From the cell containing the given text, extract its center point as [X, Y] coordinate. 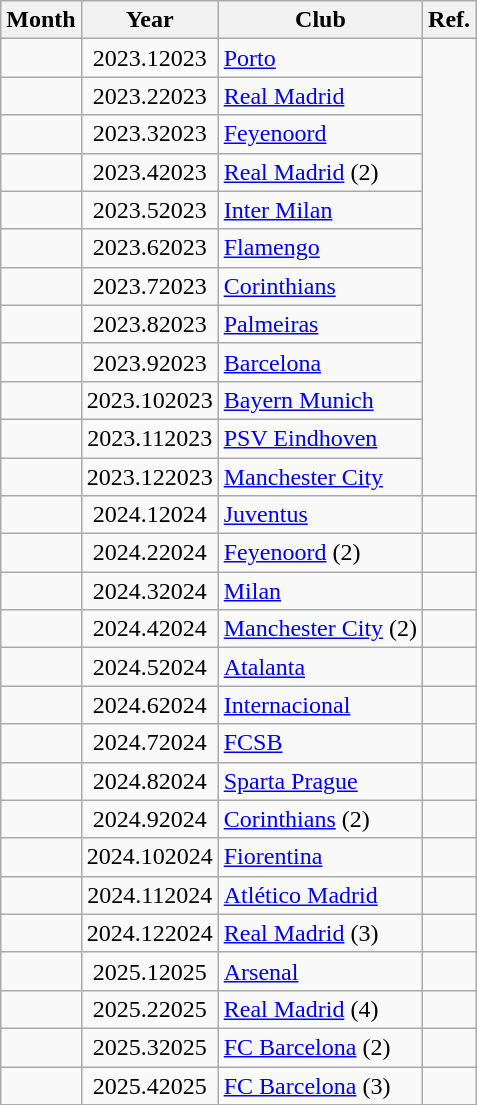
2023.112023 [150, 438]
2024.102024 [150, 857]
Feyenoord (2) [320, 553]
Inter Milan [320, 210]
2023.72023 [150, 286]
Sparta Prague [320, 781]
Ref. [450, 20]
Feyenoord [320, 134]
2023.12023 [150, 58]
2024.32024 [150, 591]
2024.22024 [150, 553]
Porto [320, 58]
Real Madrid (4) [320, 1009]
Juventus [320, 515]
Year [150, 20]
Manchester City [320, 477]
Real Madrid (2) [320, 172]
2024.92024 [150, 819]
PSV Eindhoven [320, 438]
2023.92023 [150, 362]
FCSB [320, 743]
FC Barcelona (2) [320, 1047]
2023.22023 [150, 96]
Bayern Munich [320, 400]
2024.122024 [150, 933]
2024.12024 [150, 515]
Manchester City (2) [320, 629]
Corinthians (2) [320, 819]
Club [320, 20]
2024.72024 [150, 743]
2024.42024 [150, 629]
Atalanta [320, 667]
2023.82023 [150, 324]
Arsenal [320, 971]
2025.12025 [150, 971]
2024.82024 [150, 781]
2023.52023 [150, 210]
Fiorentina [320, 857]
2025.32025 [150, 1047]
Internacional [320, 705]
Real Madrid (3) [320, 933]
Milan [320, 591]
2023.122023 [150, 477]
2024.62024 [150, 705]
Corinthians [320, 286]
2023.62023 [150, 248]
Atlético Madrid [320, 895]
FC Barcelona (3) [320, 1085]
Flamengo [320, 248]
Real Madrid [320, 96]
Month [41, 20]
2025.42025 [150, 1085]
2023.102023 [150, 400]
Palmeiras [320, 324]
Barcelona [320, 362]
2024.112024 [150, 895]
2024.52024 [150, 667]
2023.42023 [150, 172]
2023.32023 [150, 134]
2025.22025 [150, 1009]
